Pinpoint the cell where the given text exists, returning its [X, Y] midpoint coordinate. 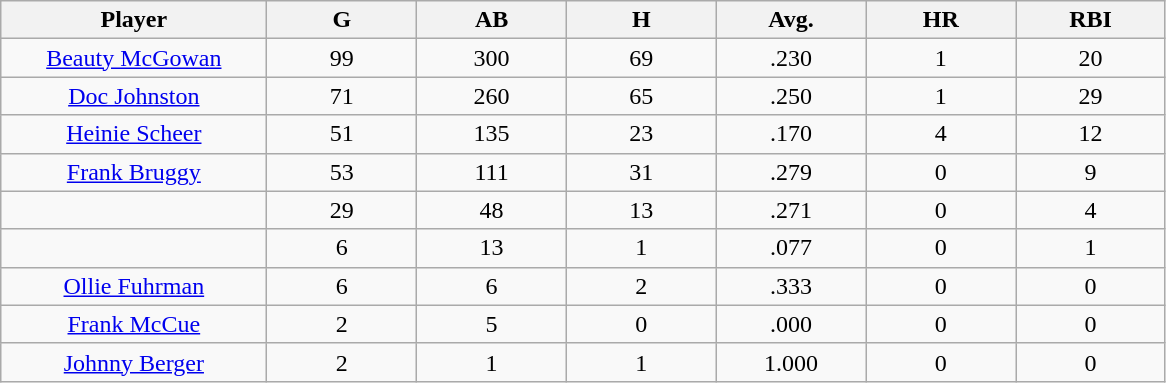
51 [342, 134]
.170 [791, 134]
Avg. [791, 20]
H [641, 20]
12 [1091, 134]
.279 [791, 172]
31 [641, 172]
Johnny Berger [134, 362]
Frank Bruggy [134, 172]
Beauty McGowan [134, 58]
Doc Johnston [134, 96]
71 [342, 96]
Player [134, 20]
5 [492, 324]
.333 [791, 286]
Heinie Scheer [134, 134]
135 [492, 134]
111 [492, 172]
1.000 [791, 362]
65 [641, 96]
.077 [791, 248]
69 [641, 58]
300 [492, 58]
RBI [1091, 20]
9 [1091, 172]
260 [492, 96]
23 [641, 134]
Frank McCue [134, 324]
.271 [791, 210]
.000 [791, 324]
99 [342, 58]
.230 [791, 58]
HR [941, 20]
Ollie Fuhrman [134, 286]
AB [492, 20]
G [342, 20]
48 [492, 210]
.250 [791, 96]
20 [1091, 58]
53 [342, 172]
